Search for the cell housing the specified text and yield its (X, Y) center coordinate. 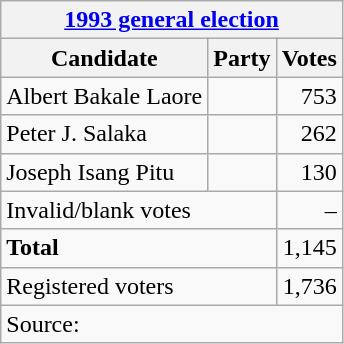
753 (309, 96)
Albert Bakale Laore (104, 96)
Party (242, 58)
Votes (309, 58)
Total (138, 248)
Invalid/blank votes (138, 210)
Joseph Isang Pitu (104, 172)
Peter J. Salaka (104, 134)
1,145 (309, 248)
Registered voters (138, 286)
Source: (172, 324)
1993 general election (172, 20)
262 (309, 134)
130 (309, 172)
Candidate (104, 58)
– (309, 210)
1,736 (309, 286)
